Locate the cell with the specified text and output its [X, Y] center coordinate. 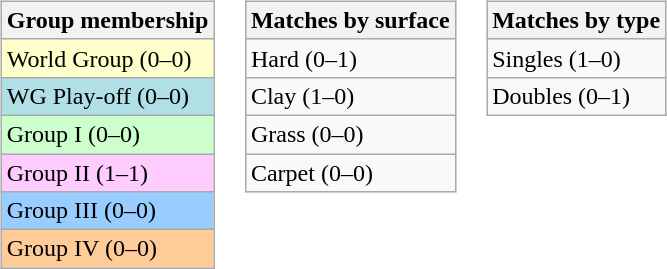
Group I (0–0) [108, 134]
Group IV (0–0) [108, 249]
Matches by type [576, 20]
Hard (0–1) [350, 58]
Group membership [108, 20]
Group III (0–0) [108, 211]
Clay (1–0) [350, 96]
Group II (1–1) [108, 173]
WG Play-off (0–0) [108, 96]
Carpet (0–0) [350, 173]
Grass (0–0) [350, 134]
Matches by surface [350, 20]
Doubles (0–1) [576, 96]
World Group (0–0) [108, 58]
Singles (1–0) [576, 58]
